Search for the cell housing the specified text and yield its (X, Y) center coordinate. 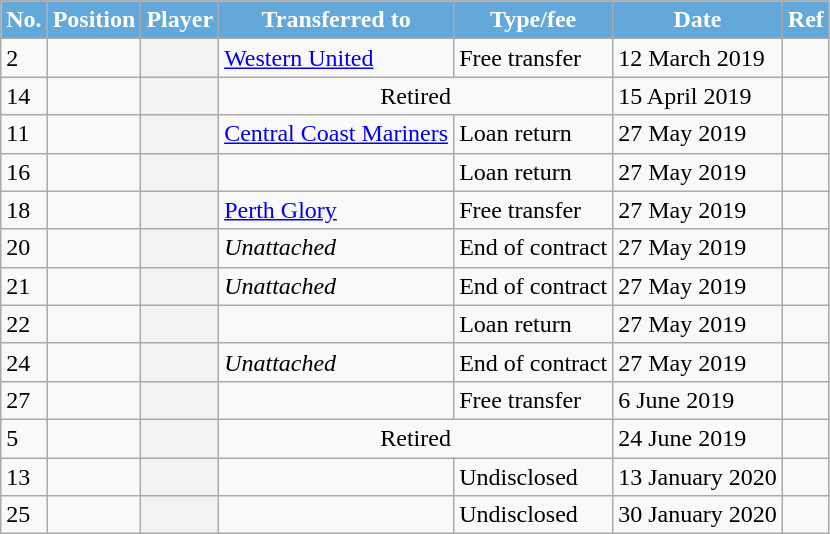
2 (24, 58)
21 (24, 286)
11 (24, 134)
30 January 2020 (698, 515)
Player (180, 20)
Type/fee (534, 20)
Perth Glory (336, 210)
15 April 2019 (698, 96)
24 June 2019 (698, 438)
5 (24, 438)
6 June 2019 (698, 400)
Transferred to (336, 20)
22 (24, 324)
Position (94, 20)
Date (698, 20)
27 (24, 400)
13 January 2020 (698, 477)
Central Coast Mariners (336, 134)
12 March 2019 (698, 58)
20 (24, 248)
16 (24, 172)
Western United (336, 58)
25 (24, 515)
Ref (806, 20)
24 (24, 362)
18 (24, 210)
14 (24, 96)
No. (24, 20)
13 (24, 477)
